Determine the [x, y] coordinate at the center of the cell enclosing the given text.  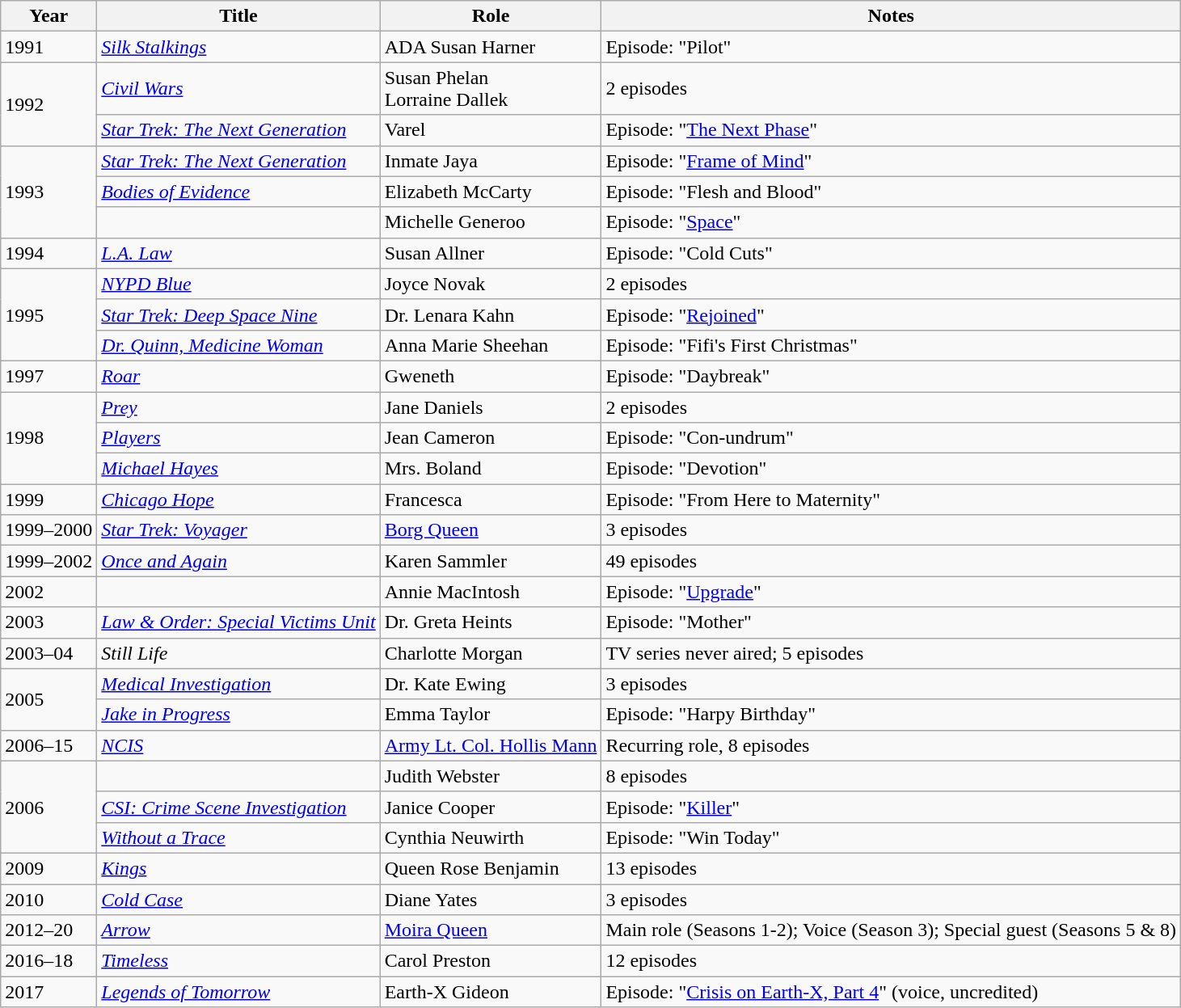
Kings [238, 868]
2006 [49, 807]
Notes [891, 16]
Anna Marie Sheehan [491, 345]
Carol Preston [491, 961]
1991 [49, 47]
Earth-X Gideon [491, 992]
NYPD Blue [238, 284]
Title [238, 16]
1999–2002 [49, 561]
1999 [49, 500]
Role [491, 16]
Year [49, 16]
NCIS [238, 745]
TV series never aired; 5 episodes [891, 653]
1998 [49, 437]
Episode: "Daybreak" [891, 376]
1995 [49, 314]
Silk Stalkings [238, 47]
Army Lt. Col. Hollis Mann [491, 745]
Dr. Greta Heints [491, 622]
Episode: "Crisis on Earth-X, Part 4" (voice, uncredited) [891, 992]
Without a Trace [238, 837]
Janice Cooper [491, 807]
Roar [238, 376]
2003–04 [49, 653]
Recurring role, 8 episodes [891, 745]
1992 [49, 103]
Karen Sammler [491, 561]
Episode: "Killer" [891, 807]
Judith Webster [491, 776]
Annie MacIntosh [491, 592]
Dr. Quinn, Medicine Woman [238, 345]
Episode: "The Next Phase" [891, 130]
2003 [49, 622]
Law & Order: Special Victims Unit [238, 622]
Varel [491, 130]
Players [238, 438]
Moira Queen [491, 930]
Cynthia Neuwirth [491, 837]
Elizabeth McCarty [491, 192]
Once and Again [238, 561]
Star Trek: Voyager [238, 530]
2006–15 [49, 745]
Episode: "Frame of Mind" [891, 161]
Legends of Tomorrow [238, 992]
Medical Investigation [238, 684]
Inmate Jaya [491, 161]
Queen Rose Benjamin [491, 868]
Episode: "Upgrade" [891, 592]
1999–2000 [49, 530]
Episode: "Cold Cuts" [891, 253]
Jean Cameron [491, 438]
Civil Wars [238, 89]
Star Trek: Deep Space Nine [238, 314]
Episode: "Devotion" [891, 469]
Jake in Progress [238, 715]
Prey [238, 407]
Mrs. Boland [491, 469]
Francesca [491, 500]
1994 [49, 253]
Dr. Lenara Kahn [491, 314]
Episode: "From Here to Maternity" [891, 500]
49 episodes [891, 561]
Jane Daniels [491, 407]
1997 [49, 376]
Main role (Seasons 1-2); Voice (Season 3); Special guest (Seasons 5 & 8) [891, 930]
Susan Phelan Lorraine Dallek [491, 89]
Episode: "Harpy Birthday" [891, 715]
Timeless [238, 961]
Joyce Novak [491, 284]
Chicago Hope [238, 500]
12 episodes [891, 961]
Episode: "Flesh and Blood" [891, 192]
2005 [49, 699]
Dr. Kate Ewing [491, 684]
Diane Yates [491, 900]
Still Life [238, 653]
Gweneth [491, 376]
8 episodes [891, 776]
L.A. Law [238, 253]
Episode: "Rejoined" [891, 314]
Michelle Generoo [491, 222]
2010 [49, 900]
2016–18 [49, 961]
CSI: Crime Scene Investigation [238, 807]
Cold Case [238, 900]
Bodies of Evidence [238, 192]
Emma Taylor [491, 715]
Michael Hayes [238, 469]
Episode: "Pilot" [891, 47]
Borg Queen [491, 530]
2012–20 [49, 930]
1993 [49, 192]
Charlotte Morgan [491, 653]
Arrow [238, 930]
Episode: "Con-undrum" [891, 438]
Episode: "Mother" [891, 622]
Episode: "Space" [891, 222]
2002 [49, 592]
2017 [49, 992]
ADA Susan Harner [491, 47]
2009 [49, 868]
Episode: "Win Today" [891, 837]
Episode: "Fifi's First Christmas" [891, 345]
13 episodes [891, 868]
Susan Allner [491, 253]
